Capture the cell that displays the provided text and extract its [x, y] central coordinate. 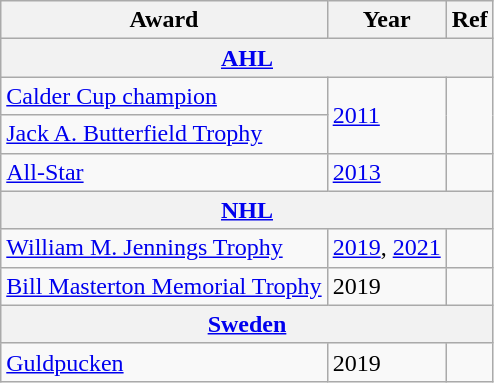
2013 [386, 172]
Sweden [248, 324]
Ref [470, 20]
Jack A. Butterfield Trophy [164, 134]
Award [164, 20]
NHL [248, 210]
2011 [386, 115]
Calder Cup champion [164, 96]
William M. Jennings Trophy [164, 248]
Bill Masterton Memorial Trophy [164, 286]
2019, 2021 [386, 248]
Year [386, 20]
All-Star [164, 172]
AHL [248, 58]
Guldpucken [164, 362]
